Output the (X, Y) coordinate of the center of the cell containing the given text.  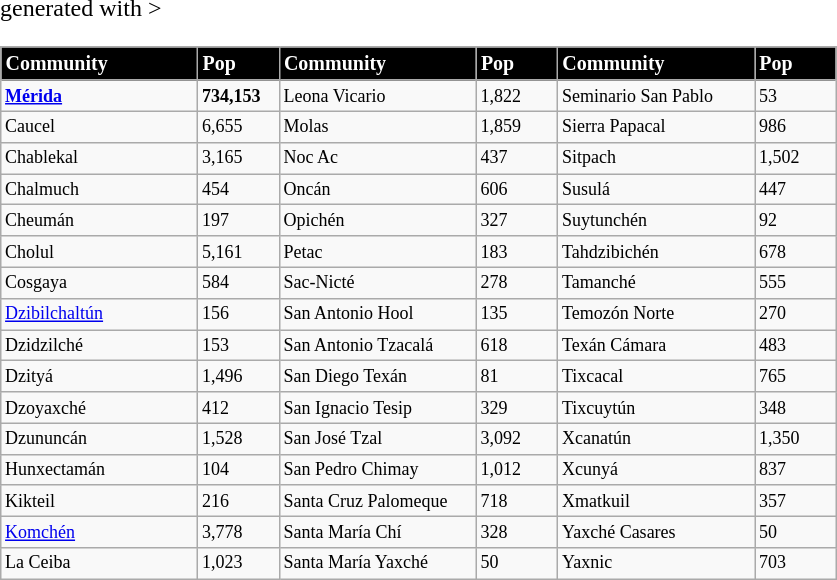
6,655 (238, 126)
278 (516, 282)
348 (796, 408)
437 (516, 158)
1,859 (516, 126)
104 (238, 470)
718 (516, 500)
3,092 (516, 438)
Mérida (100, 96)
Santa Cruz Palomeque (378, 500)
329 (516, 408)
Komchén (100, 532)
Sac-Nicté (378, 282)
183 (516, 252)
454 (238, 190)
447 (796, 190)
Yaxnic (656, 564)
Seminario San Pablo (656, 96)
606 (516, 190)
Tixcuytún (656, 408)
328 (516, 532)
5,161 (238, 252)
Dzununcán (100, 438)
Santa María Chí (378, 532)
678 (796, 252)
San Ignacio Tesip (378, 408)
1,822 (516, 96)
Cholul (100, 252)
Hunxectamán (100, 470)
Noc Ac (378, 158)
Cosgaya (100, 282)
1,496 (238, 376)
81 (516, 376)
618 (516, 346)
1,502 (796, 158)
986 (796, 126)
San José Tzal (378, 438)
Susulá (656, 190)
270 (796, 314)
Dzibilchaltún (100, 314)
Xcunyá (656, 470)
Texán Cámara (656, 346)
Yaxché Casares (656, 532)
Santa María Yaxché (378, 564)
3,165 (238, 158)
1,023 (238, 564)
La Ceiba (100, 564)
3,778 (238, 532)
Kikteil (100, 500)
Xmatkuil (656, 500)
San Diego Texán (378, 376)
Temozón Norte (656, 314)
584 (238, 282)
555 (796, 282)
Opichén (378, 220)
Molas (378, 126)
Leona Vicario (378, 96)
Tixcacal (656, 376)
483 (796, 346)
Oncán (378, 190)
Chablekal (100, 158)
Dzoyaxché (100, 408)
San Pedro Chimay (378, 470)
216 (238, 500)
765 (796, 376)
357 (796, 500)
734,153 (238, 96)
Suytunchén (656, 220)
Petac (378, 252)
153 (238, 346)
135 (516, 314)
Cheumán (100, 220)
53 (796, 96)
Sierra Papacal (656, 126)
Tahdzibichén (656, 252)
156 (238, 314)
837 (796, 470)
Chalmuch (100, 190)
San Antonio Hool (378, 314)
Dzityá (100, 376)
92 (796, 220)
Sitpach (656, 158)
1,528 (238, 438)
703 (796, 564)
1,012 (516, 470)
1,350 (796, 438)
412 (238, 408)
Dzidzilché (100, 346)
327 (516, 220)
Xcanatún (656, 438)
San Antonio Tzacalá (378, 346)
197 (238, 220)
Caucel (100, 126)
Tamanché (656, 282)
